Extract the (x, y) coordinate from the center of the cell holding the provided text.  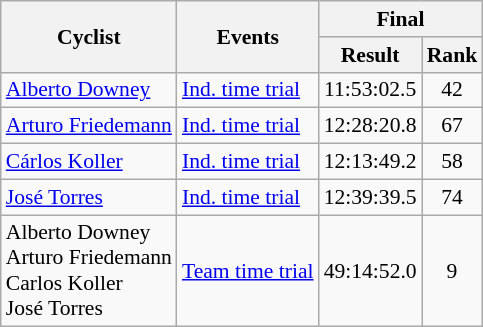
Events (248, 36)
Team time trial (248, 271)
Final (401, 19)
42 (452, 90)
49:14:52.0 (370, 271)
Alberto Downey Arturo Friedemann Carlos Koller José Torres (89, 271)
74 (452, 197)
9 (452, 271)
Alberto Downey (89, 90)
Result (370, 55)
12:28:20.8 (370, 126)
12:39:39.5 (370, 197)
58 (452, 162)
José Torres (89, 197)
Rank (452, 55)
Arturo Friedemann (89, 126)
67 (452, 126)
11:53:02.5 (370, 90)
Cárlos Koller (89, 162)
12:13:49.2 (370, 162)
Cyclist (89, 36)
